Locate the cell with the specified text and output its [X, Y] center coordinate. 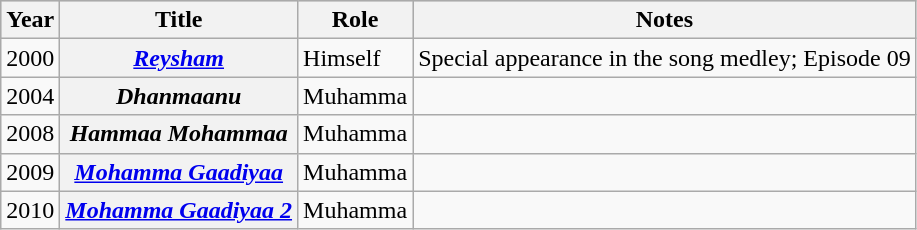
Himself [356, 58]
2009 [30, 172]
2008 [30, 134]
Mohamma Gaadiyaa 2 [179, 210]
Role [356, 20]
Notes [665, 20]
2004 [30, 96]
Special appearance in the song medley; Episode 09 [665, 58]
Year [30, 20]
Hammaa Mohammaa [179, 134]
Reysham [179, 58]
2000 [30, 58]
Title [179, 20]
Mohamma Gaadiyaa [179, 172]
Dhanmaanu [179, 96]
2010 [30, 210]
